Identify which cell holds the provided text, then report its [x, y] central coordinate. 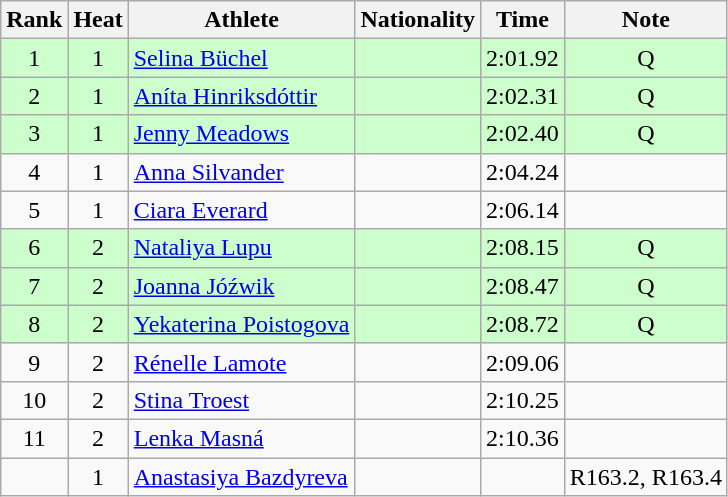
2:01.92 [523, 58]
Rénelle Lamote [242, 362]
Jenny Meadows [242, 134]
Selina Büchel [242, 58]
Yekaterina Poistogova [242, 324]
Heat [98, 20]
10 [34, 400]
Lenka Masná [242, 438]
Rank [34, 20]
2:06.14 [523, 210]
2:08.15 [523, 248]
6 [34, 248]
9 [34, 362]
5 [34, 210]
Athlete [242, 20]
2:10.25 [523, 400]
2:10.36 [523, 438]
2:04.24 [523, 172]
Stina Troest [242, 400]
7 [34, 286]
2:08.72 [523, 324]
Anastasiya Bazdyreva [242, 477]
R163.2, R163.4 [646, 477]
Joanna Jóźwik [242, 286]
Aníta Hinriksdóttir [242, 96]
Note [646, 20]
2:09.06 [523, 362]
2:02.31 [523, 96]
Ciara Everard [242, 210]
Nationality [418, 20]
Nataliya Lupu [242, 248]
2:08.47 [523, 286]
11 [34, 438]
2:02.40 [523, 134]
8 [34, 324]
4 [34, 172]
3 [34, 134]
Time [523, 20]
Anna Silvander [242, 172]
